Extract the [X, Y] coordinate from the center of the cell holding the provided text.  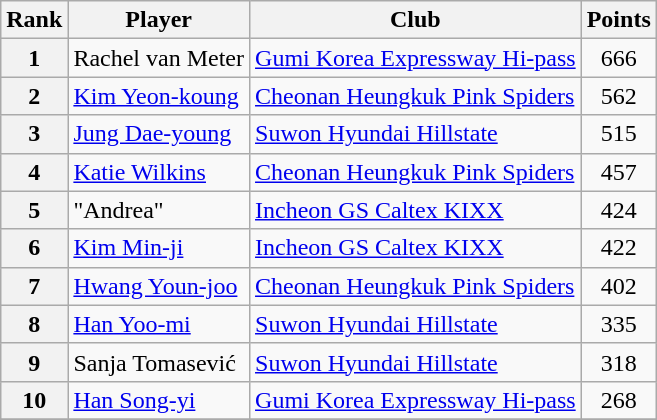
8 [34, 324]
424 [618, 210]
9 [34, 362]
457 [618, 172]
Kim Yeon-koung [159, 96]
Rachel van Meter [159, 58]
2 [34, 96]
Player [159, 20]
Katie Wilkins [159, 172]
666 [618, 58]
Han Yoo-mi [159, 324]
Points [618, 20]
Sanja Tomasević [159, 362]
"Andrea" [159, 210]
10 [34, 400]
Kim Min-ji [159, 248]
Han Song-yi [159, 400]
562 [618, 96]
5 [34, 210]
515 [618, 134]
Club [416, 20]
Rank [34, 20]
Jung Dae-young [159, 134]
4 [34, 172]
7 [34, 286]
Hwang Youn-joo [159, 286]
1 [34, 58]
318 [618, 362]
422 [618, 248]
335 [618, 324]
3 [34, 134]
402 [618, 286]
6 [34, 248]
268 [618, 400]
